For the text-containing cell, return its midpoint in (X, Y) coordinate format. 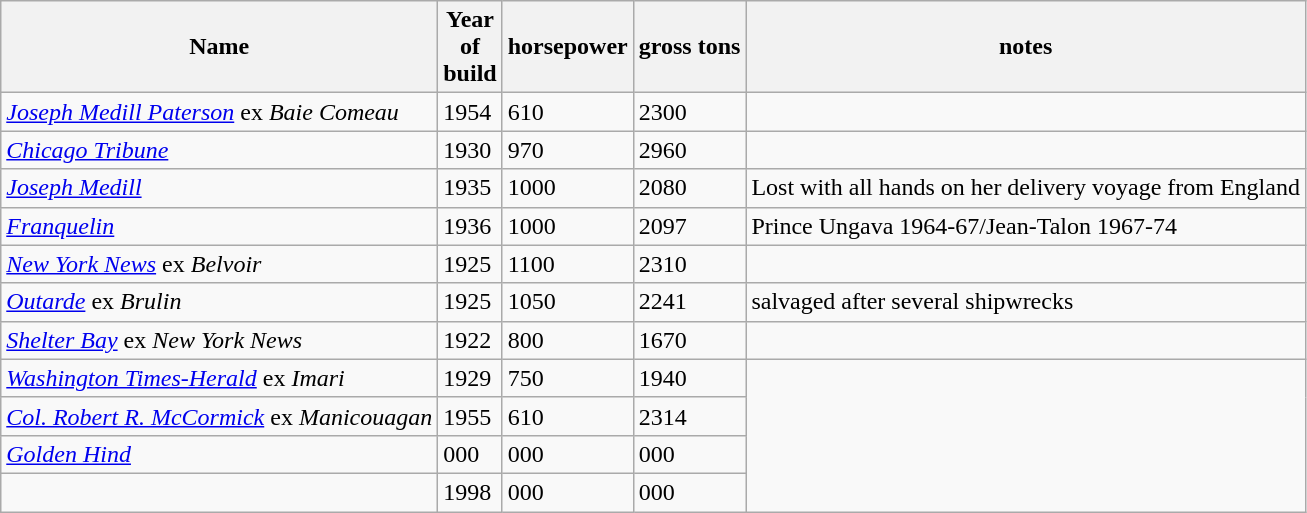
Joseph Medill Paterson ex Baie Comeau (220, 112)
1670 (690, 340)
1935 (470, 188)
1100 (568, 264)
2960 (690, 150)
Name (220, 47)
Yearofbuild (470, 47)
Prince Ungava 1964-67/Jean-Talon 1967-74 (1026, 226)
Lost with all hands on her delivery voyage from England (1026, 188)
1940 (690, 378)
Shelter Bay ex New York News (220, 340)
Col. Robert R. McCormick ex Manicouagan (220, 416)
2241 (690, 302)
800 (568, 340)
2310 (690, 264)
1954 (470, 112)
2314 (690, 416)
1936 (470, 226)
Outarde ex Brulin (220, 302)
Golden Hind (220, 454)
1050 (568, 302)
Washington Times-Herald ex Imari (220, 378)
notes (1026, 47)
New York News ex Belvoir (220, 264)
1922 (470, 340)
970 (568, 150)
Franquelin (220, 226)
2300 (690, 112)
2097 (690, 226)
Joseph Medill (220, 188)
1929 (470, 378)
gross tons (690, 47)
1998 (470, 492)
salvaged after several shipwrecks (1026, 302)
1930 (470, 150)
horsepower (568, 47)
Chicago Tribune (220, 150)
2080 (690, 188)
750 (568, 378)
1955 (470, 416)
